Detect which cell encompasses the target text, then output its [x, y] center coordinate. 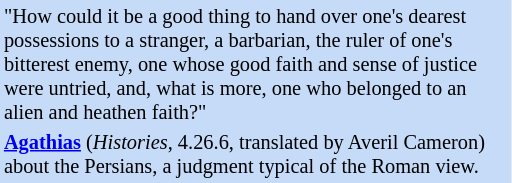
Agathias (Histories, 4.26.6, translated by Averil Cameron) about the Persians, a judgment typical of the Roman view. [255, 154]
